Detect which cell encompasses the target text, then output its (X, Y) center coordinate. 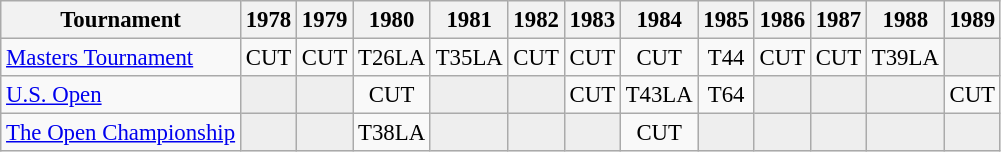
1989 (972, 20)
T39LA (906, 58)
1984 (659, 20)
1982 (536, 20)
T43LA (659, 95)
T26LA (392, 58)
1979 (325, 20)
T35LA (469, 58)
T44 (726, 58)
1985 (726, 20)
Tournament (121, 20)
U.S. Open (121, 95)
Masters Tournament (121, 58)
The Open Championship (121, 133)
1983 (592, 20)
1980 (392, 20)
T64 (726, 95)
1987 (838, 20)
1988 (906, 20)
1986 (782, 20)
1978 (268, 20)
T38LA (392, 133)
1981 (469, 20)
